Determine the (x, y) coordinate at the center of the cell enclosing the given text.  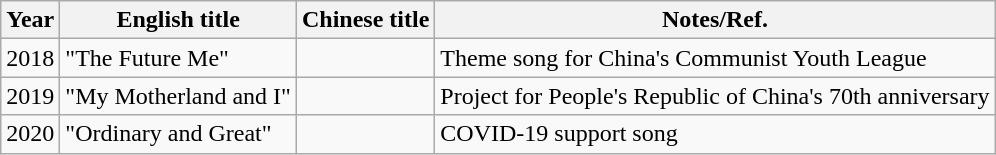
English title (178, 20)
"Ordinary and Great" (178, 134)
2019 (30, 96)
2020 (30, 134)
Project for People's Republic of China's 70th anniversary (715, 96)
COVID-19 support song (715, 134)
Theme song for China's Communist Youth League (715, 58)
2018 (30, 58)
Notes/Ref. (715, 20)
Year (30, 20)
"My Motherland and I" (178, 96)
Chinese title (365, 20)
"The Future Me" (178, 58)
